Find where the given text appears and provide that cell's center as [x, y] coordinate. 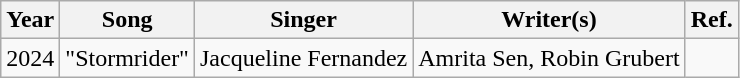
Jacqueline Fernandez [303, 58]
Year [30, 20]
2024 [30, 58]
Amrita Sen, Robin Grubert [549, 58]
"Stormrider" [128, 58]
Writer(s) [549, 20]
Song [128, 20]
Ref. [712, 20]
Singer [303, 20]
